Identify which cell holds the provided text, then report its [x, y] central coordinate. 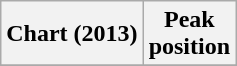
Chart (2013) [72, 34]
Peakposition [189, 34]
